Pinpoint the cell where the given text exists, returning its (X, Y) midpoint coordinate. 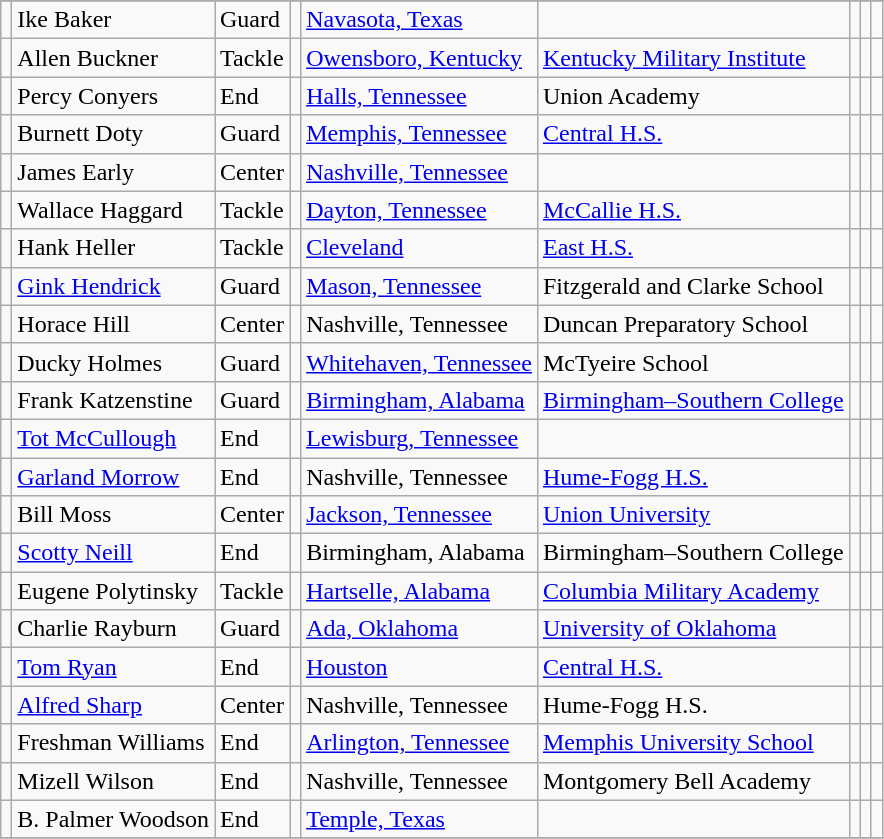
Dayton, Tennessee (420, 210)
B. Palmer Woodson (114, 819)
Kentucky Military Institute (693, 58)
Ada, Oklahoma (420, 629)
Hank Heller (114, 248)
Ike Baker (114, 20)
Mason, Tennessee (420, 286)
Hartselle, Alabama (420, 591)
Memphis University School (693, 743)
Tom Ryan (114, 667)
Wallace Haggard (114, 210)
Duncan Preparatory School (693, 324)
Eugene Polytinsky (114, 591)
Whitehaven, Tennessee (420, 362)
East H.S. (693, 248)
Montgomery Bell Academy (693, 781)
James Early (114, 172)
Garland Morrow (114, 477)
Jackson, Tennessee (420, 515)
Union Academy (693, 96)
Horace Hill (114, 324)
Charlie Rayburn (114, 629)
Bill Moss (114, 515)
Lewisburg, Tennessee (420, 438)
Houston (420, 667)
Frank Katzenstine (114, 400)
Memphis, Tennessee (420, 134)
Cleveland (420, 248)
McCallie H.S. (693, 210)
Tot McCullough (114, 438)
Burnett Doty (114, 134)
Alfred Sharp (114, 705)
University of Oklahoma (693, 629)
Fitzgerald and Clarke School (693, 286)
Owensboro, Kentucky (420, 58)
Allen Buckner (114, 58)
Columbia Military Academy (693, 591)
McTyeire School (693, 362)
Freshman Williams (114, 743)
Gink Hendrick (114, 286)
Temple, Texas (420, 819)
Halls, Tennessee (420, 96)
Ducky Holmes (114, 362)
Mizell Wilson (114, 781)
Union University (693, 515)
Percy Conyers (114, 96)
Arlington, Tennessee (420, 743)
Scotty Neill (114, 553)
Navasota, Texas (420, 20)
